Pinpoint the cell where the given text exists, returning its (X, Y) midpoint coordinate. 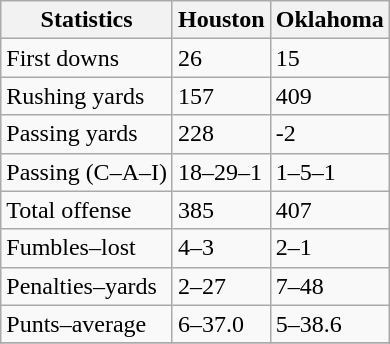
18–29–1 (221, 172)
Passing yards (87, 134)
6–37.0 (221, 324)
Oklahoma (330, 20)
2–1 (330, 248)
5–38.6 (330, 324)
First downs (87, 58)
Passing (C–A–I) (87, 172)
157 (221, 96)
2–27 (221, 286)
4–3 (221, 248)
385 (221, 210)
7–48 (330, 286)
407 (330, 210)
15 (330, 58)
Penalties–yards (87, 286)
Fumbles–lost (87, 248)
Rushing yards (87, 96)
-2 (330, 134)
409 (330, 96)
Total offense (87, 210)
228 (221, 134)
Punts–average (87, 324)
Houston (221, 20)
1–5–1 (330, 172)
Statistics (87, 20)
26 (221, 58)
